For the text-containing cell, return its midpoint in (x, y) coordinate format. 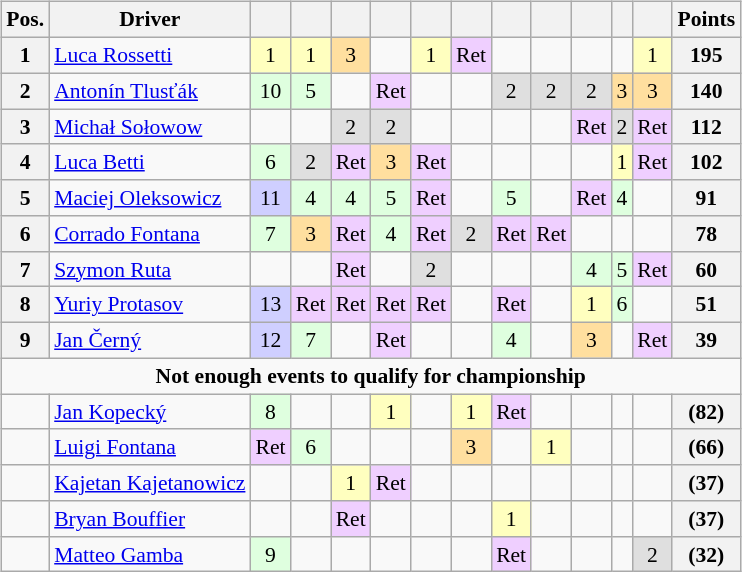
13 (270, 305)
Michał Sołowow (150, 127)
Luigi Fontana (150, 447)
Maciej Oleksowicz (150, 198)
51 (706, 305)
Points (706, 20)
195 (706, 55)
(32) (706, 554)
Bryan Bouffier (150, 519)
Luca Betti (150, 162)
60 (706, 269)
91 (706, 198)
Yuriy Protasov (150, 305)
78 (706, 234)
12 (270, 340)
Luca Rossetti (150, 55)
Driver (150, 20)
Corrado Fontana (150, 234)
Kajetan Kajetanowicz (150, 483)
Pos. (25, 20)
112 (706, 127)
10 (270, 91)
Jan Černý (150, 340)
11 (270, 198)
Jan Kopecký (150, 412)
140 (706, 91)
Matteo Gamba (150, 554)
Szymon Ruta (150, 269)
(82) (706, 412)
102 (706, 162)
Not enough events to qualify for championship (370, 376)
Antonín Tlusťák (150, 91)
39 (706, 340)
(66) (706, 447)
